Scan for the cell matching the given text and deliver its [X, Y] coordinate at center. 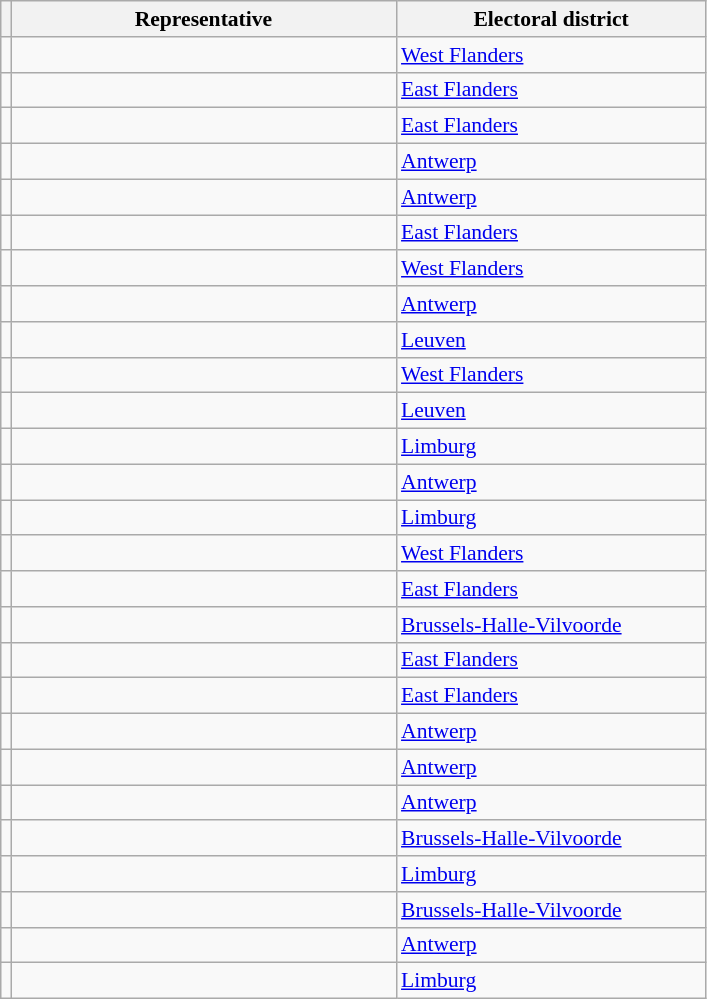
Representative [204, 19]
Electoral district [551, 19]
